Identify which cell holds the provided text, then report its (X, Y) central coordinate. 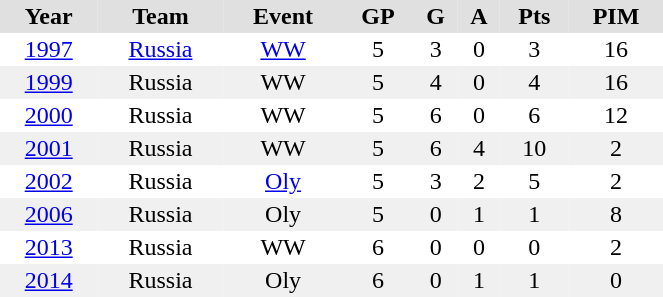
8 (616, 214)
2000 (48, 116)
G (435, 16)
1997 (48, 50)
Event (284, 16)
2001 (48, 148)
1999 (48, 82)
Year (48, 16)
2013 (48, 248)
2002 (48, 182)
Team (160, 16)
GP (378, 16)
PIM (616, 16)
12 (616, 116)
10 (534, 148)
2014 (48, 280)
A (479, 16)
2006 (48, 214)
Pts (534, 16)
